Find where the given text appears and provide that cell's center as [x, y] coordinate. 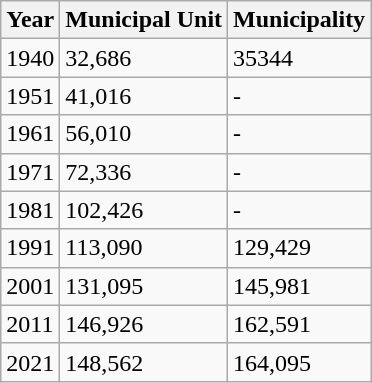
129,429 [300, 248]
148,562 [144, 362]
164,095 [300, 362]
72,336 [144, 172]
41,016 [144, 96]
2021 [30, 362]
1940 [30, 58]
Municipal Unit [144, 20]
2011 [30, 324]
Year [30, 20]
131,095 [144, 286]
162,591 [300, 324]
1961 [30, 134]
56,010 [144, 134]
102,426 [144, 210]
1991 [30, 248]
32,686 [144, 58]
1971 [30, 172]
35344 [300, 58]
1951 [30, 96]
1981 [30, 210]
146,926 [144, 324]
145,981 [300, 286]
Municipality [300, 20]
2001 [30, 286]
113,090 [144, 248]
